Detect which cell encompasses the target text, then output its (x, y) center coordinate. 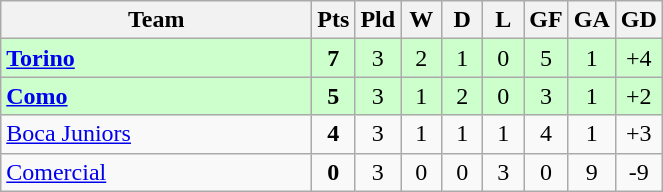
Boca Juniors (156, 134)
Pld (378, 20)
GF (546, 20)
D (462, 20)
L (504, 20)
Team (156, 20)
Comercial (156, 172)
7 (334, 58)
Torino (156, 58)
GD (638, 20)
GA (592, 20)
-9 (638, 172)
W (422, 20)
9 (592, 172)
Pts (334, 20)
Como (156, 96)
+2 (638, 96)
+3 (638, 134)
+4 (638, 58)
